Capture the cell that displays the provided text and extract its (x, y) central coordinate. 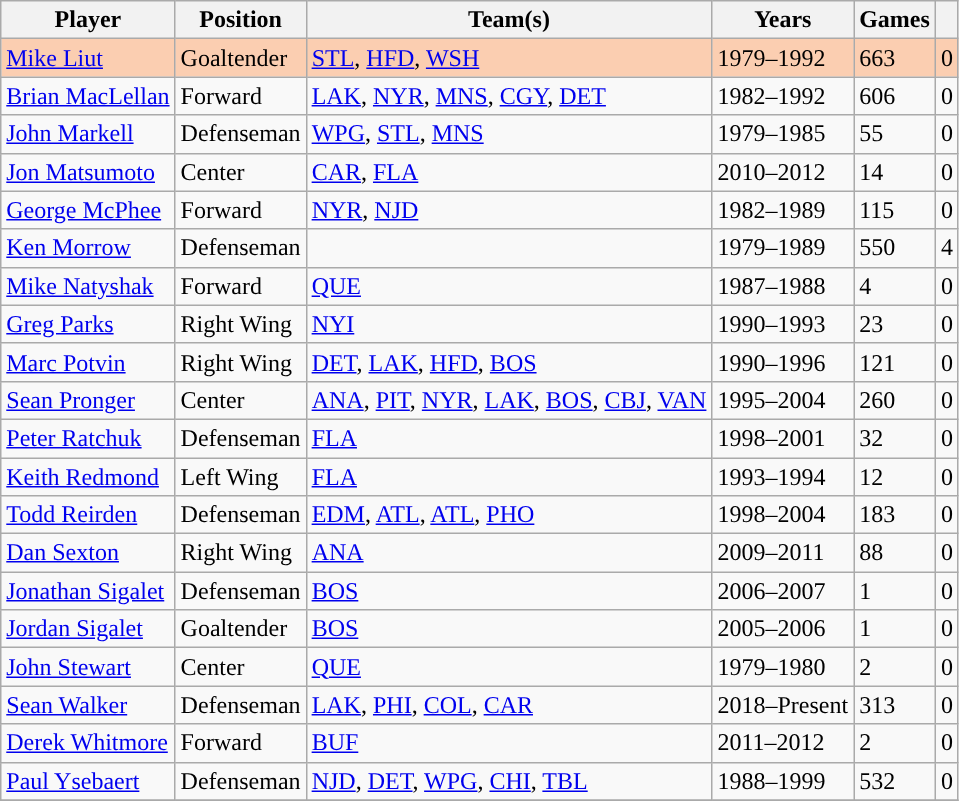
1998–2001 (783, 438)
Jonathan Sigalet (88, 591)
Jon Matsumoto (88, 172)
EDM, ATL, ATL, PHO (509, 515)
1990–1996 (783, 362)
32 (895, 438)
Dan Sexton (88, 553)
1987–1988 (783, 286)
ANA, PIT, NYR, LAK, BOS, CBJ, VAN (509, 400)
1990–1993 (783, 324)
Derek Whitmore (88, 743)
Years (783, 20)
NYI (509, 324)
1982–1992 (783, 96)
1998–2004 (783, 515)
Greg Parks (88, 324)
NYR, NJD (509, 210)
Left Wing (240, 477)
ANA (509, 553)
Player (88, 20)
Peter Ratchuk (88, 438)
CAR, FLA (509, 172)
Position (240, 20)
1979–1980 (783, 667)
2006–2007 (783, 591)
14 (895, 172)
260 (895, 400)
WPG, STL, MNS (509, 134)
Mike Natyshak (88, 286)
1982–1989 (783, 210)
313 (895, 705)
NJD, DET, WPG, CHI, TBL (509, 781)
663 (895, 58)
1979–1985 (783, 134)
2009–2011 (783, 553)
Team(s) (509, 20)
1979–1989 (783, 248)
George McPhee (88, 210)
23 (895, 324)
550 (895, 248)
532 (895, 781)
DET, LAK, HFD, BOS (509, 362)
2011–2012 (783, 743)
Mike Liut (88, 58)
55 (895, 134)
Sean Pronger (88, 400)
183 (895, 515)
LAK, PHI, COL, CAR (509, 705)
1979–1992 (783, 58)
2018–Present (783, 705)
Paul Ysebaert (88, 781)
Keith Redmond (88, 477)
1988–1999 (783, 781)
Todd Reirden (88, 515)
2010–2012 (783, 172)
John Markell (88, 134)
121 (895, 362)
BUF (509, 743)
Games (895, 20)
12 (895, 477)
Marc Potvin (88, 362)
LAK, NYR, MNS, CGY, DET (509, 96)
115 (895, 210)
1995–2004 (783, 400)
1993–1994 (783, 477)
Brian MacLellan (88, 96)
John Stewart (88, 667)
Jordan Sigalet (88, 629)
Ken Morrow (88, 248)
Sean Walker (88, 705)
2005–2006 (783, 629)
STL, HFD, WSH (509, 58)
88 (895, 553)
606 (895, 96)
